Extract the [x, y] coordinate from the center of the cell holding the provided text.  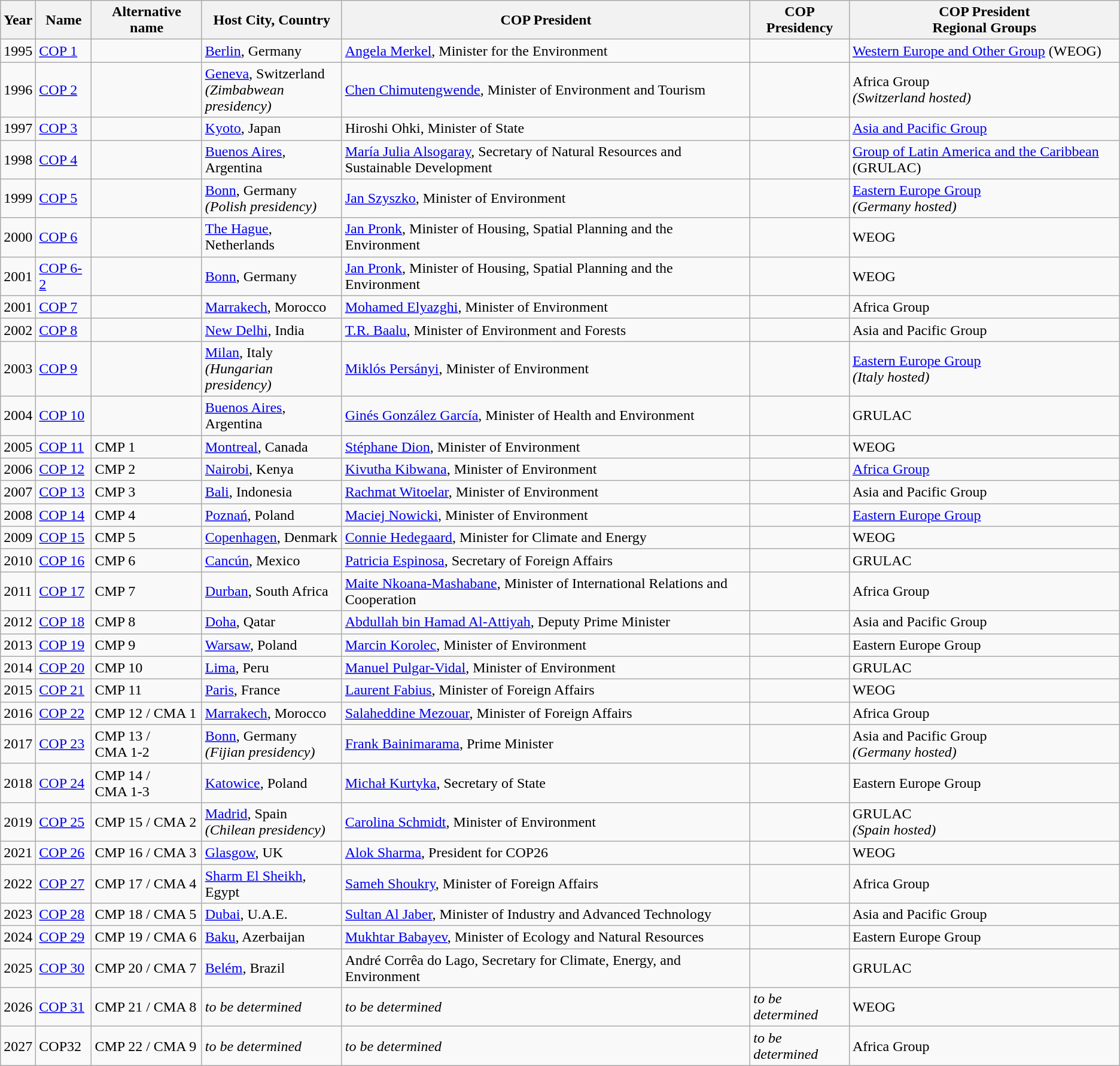
COP 17 [63, 591]
COP 27 [63, 883]
Stéphane Dion, Minister of Environment [546, 447]
Glasgow, UK [272, 852]
New Delhi, India [272, 330]
Dubai, U.A.E. [272, 915]
Paris, France [272, 690]
Berlin, Germany [272, 51]
COP 29 [63, 937]
2012 [18, 622]
Marcin Korolec, Minister of Environment [546, 645]
CMP 22 / CMA 9 [147, 1046]
Bonn, Germany(Fijian presidency) [272, 744]
Michał Kurtyka, Secretary of State [546, 782]
CMP 4 [147, 515]
2023 [18, 915]
Salaheddine Mezouar, Minister of Foreign Affairs [546, 713]
T.R. Baalu, Minister of Environment and Forests [546, 330]
Western Europe and Other Group (WEOG) [984, 51]
COP 19 [63, 645]
Baku, Azerbaijan [272, 937]
Mukhtar Babayev, Minister of Ecology and Natural Resources [546, 937]
2024 [18, 937]
2005 [18, 447]
Rachmat Witoelar, Minister of Environment [546, 492]
Copenhagen, Denmark [272, 538]
CMP 14 / CMA 1-3 [147, 782]
CMP 13 / CMA 1-2 [147, 744]
Chen Chimutengwende, Minister of Environment and Tourism [546, 90]
Eastern Europe Group(Italy hosted) [984, 368]
Patricia Espinosa, Secretary of Foreign Affairs [546, 561]
Montreal, Canada [272, 447]
2017 [18, 744]
2014 [18, 668]
2026 [18, 1007]
2021 [18, 852]
Belém, Brazil [272, 968]
Cancún, Mexico [272, 561]
Bali, Indonesia [272, 492]
Poznań, Poland [272, 515]
The Hague, Netherlands [272, 237]
Kyoto, Japan [272, 129]
2027 [18, 1046]
Host City, Country [272, 20]
COP 26 [63, 852]
COP32 [63, 1046]
Alternative name [147, 20]
COP 20 [63, 668]
André Corrêa do Lago, Secretary for Climate, Energy, and Environment [546, 968]
COP 22 [63, 713]
COP 28 [63, 915]
1997 [18, 129]
CMP 5 [147, 538]
COP 13 [63, 492]
2004 [18, 415]
2008 [18, 515]
Eastern Europe Group(Germany hosted) [984, 199]
2018 [18, 782]
1996 [18, 90]
1995 [18, 51]
CMP 20 / CMA 7 [147, 968]
Laurent Fabius, Minister of Foreign Affairs [546, 690]
Asia and Pacific Group(Germany hosted) [984, 744]
COP President [546, 20]
CMP 21 / CMA 8 [147, 1007]
2006 [18, 470]
Bonn, Germany [272, 276]
Bonn, Germany(Polish presidency) [272, 199]
CMP 6 [147, 561]
CMP 15 / CMA 2 [147, 822]
Durban, South Africa [272, 591]
COP 31 [63, 1007]
Alok Sharma, President for COP26 [546, 852]
Frank Bainimarama, Prime Minister [546, 744]
CMP 12 / CMA 1 [147, 713]
2022 [18, 883]
COP 7 [63, 307]
COP 9 [63, 368]
1998 [18, 159]
COP 18 [63, 622]
Year [18, 20]
COP 25 [63, 822]
Africa Group(Switzerland hosted) [984, 90]
COP 6-2 [63, 276]
CMP 2 [147, 470]
COP 3 [63, 129]
2019 [18, 822]
Sharm El Sheikh, Egypt [272, 883]
CMP 17 / CMA 4 [147, 883]
Katowice, Poland [272, 782]
CMP 19 / CMA 6 [147, 937]
2002 [18, 330]
CMP 7 [147, 591]
COP 6 [63, 237]
COP 12 [63, 470]
COP 2 [63, 90]
Maciej Nowicki, Minister of Environment [546, 515]
2000 [18, 237]
Manuel Pulgar-Vidal, Minister of Environment [546, 668]
COP 5 [63, 199]
GRULAC(Spain hosted) [984, 822]
Warsaw, Poland [272, 645]
COP 4 [63, 159]
Carolina Schmidt, Minister of Environment [546, 822]
Sameh Shoukry, Minister of Foreign Affairs [546, 883]
CMP 9 [147, 645]
Lima, Peru [272, 668]
COP 30 [63, 968]
Connie Hedegaard, Minister for Climate and Energy [546, 538]
Abdullah bin Hamad Al-Attiyah, Deputy Prime Minister [546, 622]
2025 [18, 968]
CMP 11 [147, 690]
COP 24 [63, 782]
CMP 10 [147, 668]
Name [63, 20]
Mohamed Elyazghi, Minister of Environment [546, 307]
Nairobi, Kenya [272, 470]
COP 21 [63, 690]
COP 11 [63, 447]
COP 1 [63, 51]
2011 [18, 591]
2003 [18, 368]
COP 8 [63, 330]
Sultan Al Jaber, Minister of Industry and Advanced Technology [546, 915]
COP 16 [63, 561]
Group of Latin America and the Caribbean (GRULAC) [984, 159]
Ginés González García, Minister of Health and Environment [546, 415]
Maite Nkoana-Mashabane, Minister of International Relations and Cooperation [546, 591]
2010 [18, 561]
COP PresidentRegional Groups [984, 20]
2013 [18, 645]
COP Presidency [800, 20]
COP 14 [63, 515]
2007 [18, 492]
CMP 3 [147, 492]
2016 [18, 713]
1999 [18, 199]
Kivutha Kibwana, Minister of Environment [546, 470]
Geneva, Switzerland(Zimbabwean presidency) [272, 90]
Madrid, Spain(Chilean presidency) [272, 822]
Doha, Qatar [272, 622]
Miklós Persányi, Minister of Environment [546, 368]
CMP 1 [147, 447]
2015 [18, 690]
2009 [18, 538]
María Julia Alsogaray, Secretary of Natural Resources and Sustainable Development [546, 159]
Hiroshi Ohki, Minister of State [546, 129]
Angela Merkel, Minister for the Environment [546, 51]
COP 15 [63, 538]
CMP 8 [147, 622]
CMP 18 / CMA 5 [147, 915]
Jan Szyszko, Minister of Environment [546, 199]
CMP 16 / CMA 3 [147, 852]
Milan, Italy(Hungarian presidency) [272, 368]
COP 23 [63, 744]
COP 10 [63, 415]
